Find where the given text appears and provide that cell's center as [x, y] coordinate. 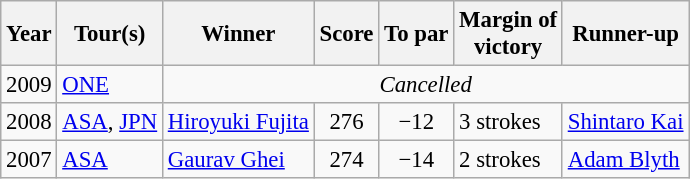
2 strokes [508, 160]
274 [346, 160]
Tour(s) [110, 34]
−14 [416, 160]
Score [346, 34]
To par [416, 34]
Winner [238, 34]
Gaurav Ghei [238, 160]
ASA [110, 160]
2007 [29, 160]
−12 [416, 122]
276 [346, 122]
Runner-up [625, 34]
Cancelled [425, 85]
ASA, JPN [110, 122]
3 strokes [508, 122]
2008 [29, 122]
Margin ofvictory [508, 34]
Adam Blyth [625, 160]
ONE [110, 85]
Hiroyuki Fujita [238, 122]
Shintaro Kai [625, 122]
Year [29, 34]
2009 [29, 85]
